Pinpoint the cell where the given text exists, returning its (X, Y) midpoint coordinate. 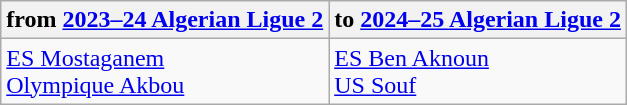
ES Ben AknounUS Souf (478, 72)
ES MostaganemOlympique Akbou (165, 72)
from 2023–24 Algerian Ligue 2 (165, 20)
to 2024–25 Algerian Ligue 2 (478, 20)
